Identify which cell holds the provided text, then report its [x, y] central coordinate. 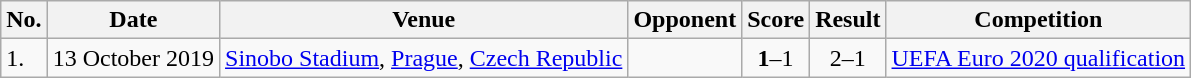
1–1 [776, 58]
2–1 [848, 58]
UEFA Euro 2020 qualification [1038, 58]
Sinobo Stadium, Prague, Czech Republic [424, 58]
Venue [424, 20]
1. [24, 58]
Competition [1038, 20]
Opponent [685, 20]
No. [24, 20]
Result [848, 20]
13 October 2019 [133, 58]
Score [776, 20]
Date [133, 20]
